Output the [X, Y] coordinate of the center of the cell containing the given text.  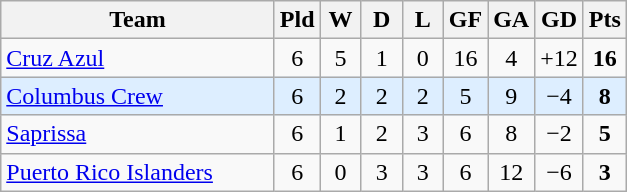
4 [512, 58]
Saprissa [138, 134]
−4 [560, 96]
12 [512, 172]
W [340, 20]
+12 [560, 58]
9 [512, 96]
Cruz Azul [138, 58]
GA [512, 20]
GF [465, 20]
−2 [560, 134]
Pld [297, 20]
Team [138, 20]
Puerto Rico Islanders [138, 172]
−6 [560, 172]
D [382, 20]
L [422, 20]
Columbus Crew [138, 96]
GD [560, 20]
Pts [604, 20]
